Provide the [X, Y] coordinate of the cell's center where the given text is located.  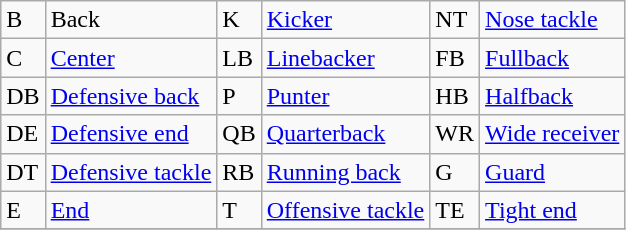
Fullback [552, 58]
Offensive tackle [346, 210]
Kicker [346, 20]
DB [23, 96]
Defensive tackle [131, 172]
Wide receiver [552, 134]
Defensive back [131, 96]
G [455, 172]
Nose tackle [552, 20]
LB [239, 58]
Back [131, 20]
P [239, 96]
DT [23, 172]
FB [455, 58]
K [239, 20]
Defensive end [131, 134]
B [23, 20]
E [23, 210]
QB [239, 134]
T [239, 210]
NT [455, 20]
WR [455, 134]
TE [455, 210]
RB [239, 172]
DE [23, 134]
Linebacker [346, 58]
C [23, 58]
Running back [346, 172]
Tight end [552, 210]
Guard [552, 172]
Punter [346, 96]
Quarterback [346, 134]
Center [131, 58]
HB [455, 96]
Halfback [552, 96]
End [131, 210]
